Output the [x, y] coordinate of the center of the cell containing the given text.  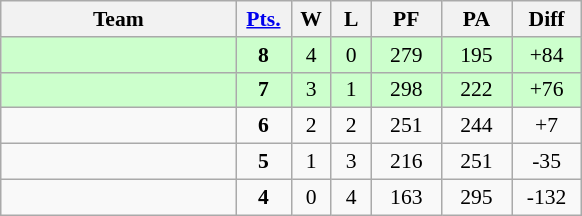
295 [476, 197]
+7 [547, 126]
W [311, 19]
5 [264, 162]
PA [476, 19]
222 [476, 90]
163 [406, 197]
L [351, 19]
+76 [547, 90]
244 [476, 126]
Team [118, 19]
195 [476, 55]
279 [406, 55]
+84 [547, 55]
Pts. [264, 19]
-132 [547, 197]
7 [264, 90]
Diff [547, 19]
6 [264, 126]
298 [406, 90]
-35 [547, 162]
8 [264, 55]
PF [406, 19]
216 [406, 162]
